Extract the (X, Y) coordinate from the center of the cell holding the provided text.  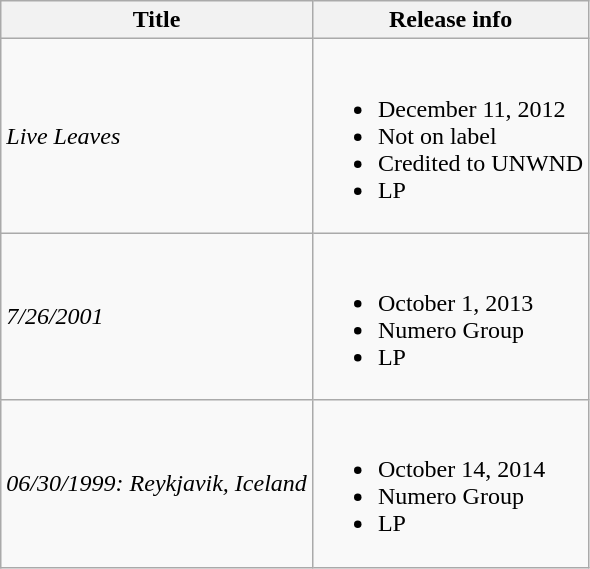
06/30/1999: Reykjavik, Iceland (157, 484)
October 14, 2014Numero GroupLP (450, 484)
7/26/2001 (157, 316)
Live Leaves (157, 136)
October 1, 2013Numero GroupLP (450, 316)
Release info (450, 20)
December 11, 2012Not on labelCredited to UNWNDLP (450, 136)
Title (157, 20)
